Output the [x, y] coordinate of the center of the cell containing the given text.  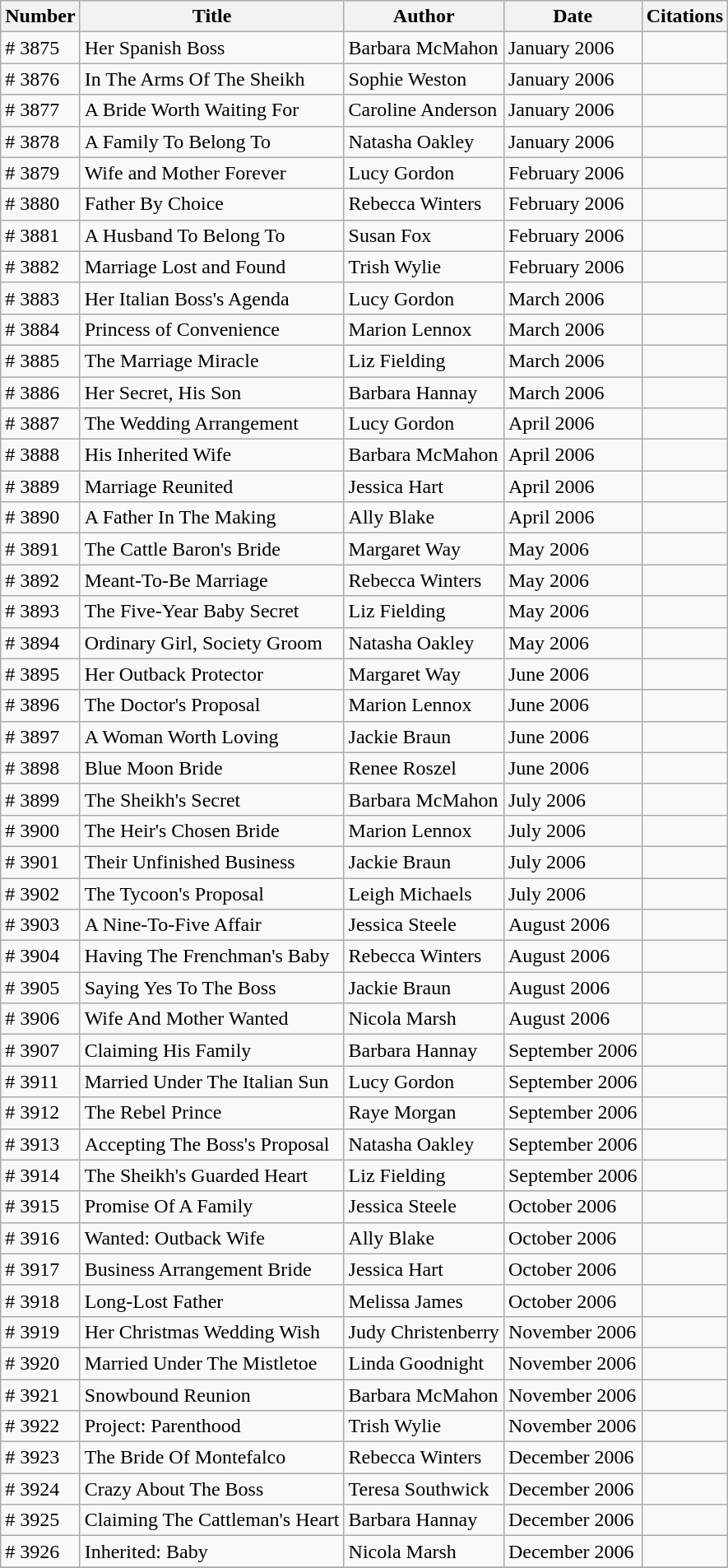
# 3902 [40, 893]
# 3884 [40, 329]
The Tycoon's Proposal [212, 893]
The Heir's Chosen Bride [212, 831]
Claiming The Cattleman's Heart [212, 1520]
Snowbound Reunion [212, 1395]
Renee Roszel [424, 768]
# 3888 [40, 455]
Author [424, 16]
The Five-Year Baby Secret [212, 612]
# 3897 [40, 737]
# 3914 [40, 1175]
The Doctor's Proposal [212, 705]
A Father In The Making [212, 518]
# 3895 [40, 674]
# 3893 [40, 612]
# 3915 [40, 1207]
# 3882 [40, 267]
Saying Yes To The Boss [212, 988]
The Wedding Arrangement [212, 424]
Father By Choice [212, 204]
Her Italian Boss's Agenda [212, 298]
Title [212, 16]
Sophie Weston [424, 79]
A Bride Worth Waiting For [212, 110]
Married Under The Italian Sun [212, 1082]
Her Secret, His Son [212, 393]
# 3904 [40, 956]
A Family To Belong To [212, 142]
# 3926 [40, 1552]
Married Under The Mistletoe [212, 1363]
# 3881 [40, 235]
Princess of Convenience [212, 329]
Ordinary Girl, Society Groom [212, 643]
The Rebel Prince [212, 1113]
# 3887 [40, 424]
Wife And Mother Wanted [212, 1019]
Susan Fox [424, 235]
Citations [684, 16]
Wanted: Outback Wife [212, 1238]
# 3880 [40, 204]
# 3918 [40, 1300]
Date [573, 16]
# 3921 [40, 1395]
The Sheikh's Guarded Heart [212, 1175]
# 3894 [40, 643]
Linda Goodnight [424, 1363]
In The Arms Of The Sheikh [212, 79]
# 3922 [40, 1426]
# 3891 [40, 549]
A Husband To Belong To [212, 235]
Her Christmas Wedding Wish [212, 1332]
Her Spanish Boss [212, 48]
Meant-To-Be Marriage [212, 580]
Their Unfinished Business [212, 862]
Having The Frenchman's Baby [212, 956]
Caroline Anderson [424, 110]
Number [40, 16]
# 3907 [40, 1050]
Long-Lost Father [212, 1300]
# 3917 [40, 1269]
Marriage Lost and Found [212, 267]
# 3885 [40, 361]
# 3913 [40, 1144]
A Nine-To-Five Affair [212, 925]
The Marriage Miracle [212, 361]
Wife and Mother Forever [212, 173]
# 3903 [40, 925]
# 3905 [40, 988]
# 3923 [40, 1458]
His Inherited Wife [212, 455]
# 3906 [40, 1019]
Teresa Southwick [424, 1489]
# 3925 [40, 1520]
# 3899 [40, 799]
The Cattle Baron's Bride [212, 549]
Crazy About The Boss [212, 1489]
# 3892 [40, 580]
Melissa James [424, 1300]
# 3901 [40, 862]
# 3916 [40, 1238]
# 3890 [40, 518]
Raye Morgan [424, 1113]
# 3900 [40, 831]
Accepting The Boss's Proposal [212, 1144]
# 3883 [40, 298]
Judy Christenberry [424, 1332]
The Sheikh's Secret [212, 799]
Project: Parenthood [212, 1426]
# 3877 [40, 110]
# 3886 [40, 393]
# 3911 [40, 1082]
# 3898 [40, 768]
Her Outback Protector [212, 674]
# 3919 [40, 1332]
Promise Of A Family [212, 1207]
Business Arrangement Bride [212, 1269]
# 3896 [40, 705]
Marriage Reunited [212, 486]
Leigh Michaels [424, 893]
A Woman Worth Loving [212, 737]
# 3879 [40, 173]
# 3875 [40, 48]
# 3912 [40, 1113]
Blue Moon Bride [212, 768]
# 3924 [40, 1489]
# 3889 [40, 486]
# 3876 [40, 79]
# 3878 [40, 142]
Inherited: Baby [212, 1552]
The Bride Of Montefalco [212, 1458]
Claiming His Family [212, 1050]
# 3920 [40, 1363]
